Identify which cell holds the provided text, then report its [x, y] central coordinate. 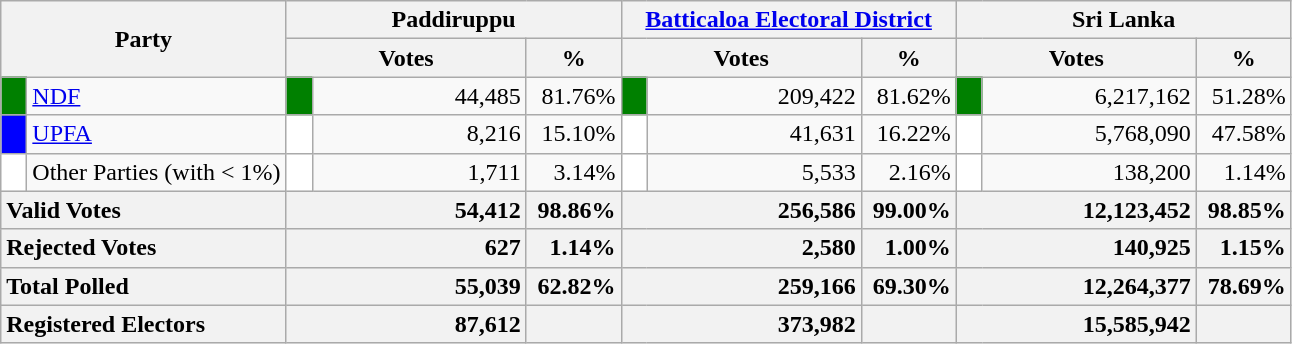
78.69% [1244, 286]
98.85% [1244, 210]
2,580 [741, 248]
51.28% [1244, 96]
NDF [156, 96]
54,412 [406, 210]
Rejected Votes [144, 248]
627 [406, 248]
69.30% [908, 286]
373,982 [741, 324]
3.14% [574, 172]
Paddiruppu [454, 20]
Valid Votes [144, 210]
16.22% [908, 134]
Sri Lanka [1124, 20]
140,925 [1076, 248]
81.62% [908, 96]
81.76% [574, 96]
87,612 [406, 324]
Party [144, 39]
Batticaloa Electoral District [788, 20]
55,039 [406, 286]
98.86% [574, 210]
62.82% [574, 286]
1.00% [908, 248]
138,200 [1089, 172]
1.15% [1244, 248]
209,422 [754, 96]
Registered Electors [144, 324]
47.58% [1244, 134]
12,123,452 [1076, 210]
5,533 [754, 172]
41,631 [754, 134]
8,216 [419, 134]
15,585,942 [1076, 324]
Total Polled [144, 286]
12,264,377 [1076, 286]
5,768,090 [1089, 134]
1,711 [419, 172]
44,485 [419, 96]
Other Parties (with < 1%) [156, 172]
UPFA [156, 134]
99.00% [908, 210]
259,166 [741, 286]
2.16% [908, 172]
6,217,162 [1089, 96]
256,586 [741, 210]
15.10% [574, 134]
